Detect which cell encompasses the target text, then output its [X, Y] center coordinate. 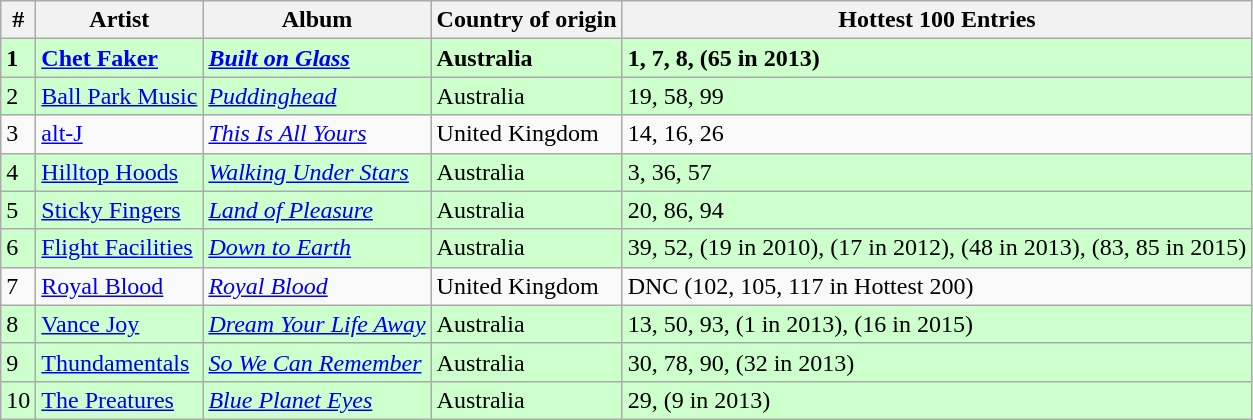
Sticky Fingers [120, 210]
6 [18, 248]
Flight Facilities [120, 248]
alt-J [120, 134]
Walking Under Stars [317, 172]
29, (9 in 2013) [937, 400]
20, 86, 94 [937, 210]
Puddinghead [317, 96]
Land of Pleasure [317, 210]
Thundamentals [120, 362]
3 [18, 134]
Hilltop Hoods [120, 172]
9 [18, 362]
7 [18, 286]
Vance Joy [120, 324]
5 [18, 210]
Blue Planet Eyes [317, 400]
10 [18, 400]
Artist [120, 20]
Chet Faker [120, 58]
39, 52, (19 in 2010), (17 in 2012), (48 in 2013), (83, 85 in 2015) [937, 248]
This Is All Yours [317, 134]
30, 78, 90, (32 in 2013) [937, 362]
14, 16, 26 [937, 134]
So We Can Remember [317, 362]
3, 36, 57 [937, 172]
Ball Park Music [120, 96]
19, 58, 99 [937, 96]
Hottest 100 Entries [937, 20]
1 [18, 58]
Dream Your Life Away [317, 324]
4 [18, 172]
Down to Earth [317, 248]
2 [18, 96]
1, 7, 8, (65 in 2013) [937, 58]
Album [317, 20]
The Preatures [120, 400]
DNC (102, 105, 117 in Hottest 200) [937, 286]
13, 50, 93, (1 in 2013), (16 in 2015) [937, 324]
8 [18, 324]
Built on Glass [317, 58]
Country of origin [526, 20]
# [18, 20]
